From the cell containing the given text, extract its center point as [x, y] coordinate. 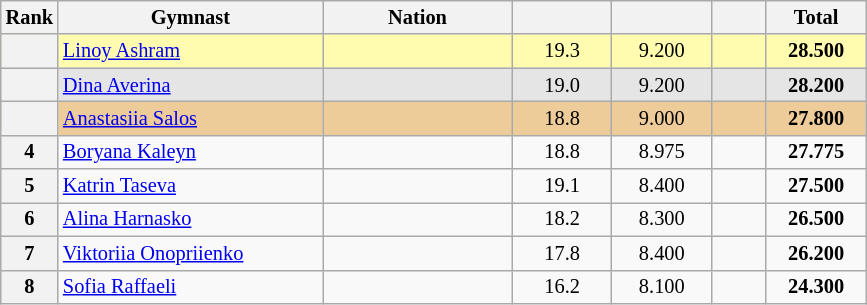
8.100 [662, 287]
4 [30, 152]
Viktoriia Onopriienko [190, 253]
26.500 [816, 219]
Sofia Raffaeli [190, 287]
Nation [418, 17]
19.0 [562, 85]
28.200 [816, 85]
Rank [30, 17]
6 [30, 219]
7 [30, 253]
Anastasiia Salos [190, 118]
Dina Averina [190, 85]
Alina Harnasko [190, 219]
8.300 [662, 219]
28.500 [816, 51]
Boryana Kaleyn [190, 152]
19.3 [562, 51]
5 [30, 186]
18.2 [562, 219]
8 [30, 287]
9.000 [662, 118]
Katrin Taseva [190, 186]
27.800 [816, 118]
27.775 [816, 152]
26.200 [816, 253]
27.500 [816, 186]
19.1 [562, 186]
Linoy Ashram [190, 51]
8.975 [662, 152]
Total [816, 17]
17.8 [562, 253]
24.300 [816, 287]
16.2 [562, 287]
Gymnast [190, 17]
